Detect which cell encompasses the target text, then output its (x, y) center coordinate. 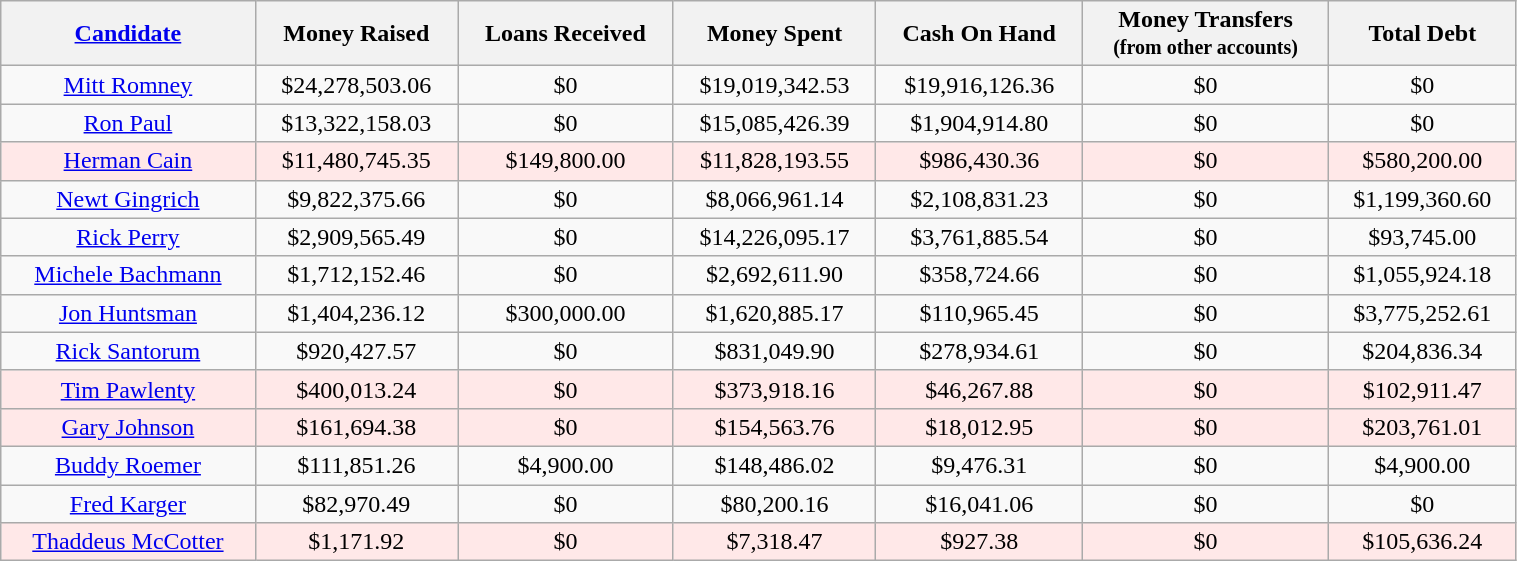
Money Raised (356, 34)
$11,480,745.35 (356, 161)
$14,226,095.17 (774, 237)
$9,822,375.66 (356, 199)
Fred Karger (128, 503)
$920,427.57 (356, 351)
$2,909,565.49 (356, 237)
$93,745.00 (1422, 237)
$102,911.47 (1422, 389)
$2,692,611.90 (774, 275)
Money Spent (774, 34)
$300,000.00 (566, 313)
Jon Huntsman (128, 313)
$46,267.88 (980, 389)
Rick Perry (128, 237)
$15,085,426.39 (774, 123)
Cash On Hand (980, 34)
$161,694.38 (356, 427)
$580,200.00 (1422, 161)
Tim Pawlenty (128, 389)
$154,563.76 (774, 427)
$19,019,342.53 (774, 85)
Gary Johnson (128, 427)
Money Transfers(from other accounts) (1206, 34)
$11,828,193.55 (774, 161)
$204,836.34 (1422, 351)
$110,965.45 (980, 313)
$400,013.24 (356, 389)
$1,712,152.46 (356, 275)
$1,055,924.18 (1422, 275)
$9,476.31 (980, 465)
$1,904,914.80 (980, 123)
$1,171.92 (356, 542)
$373,918.16 (774, 389)
Thaddeus McCotter (128, 542)
$1,404,236.12 (356, 313)
Herman Cain (128, 161)
$16,041.06 (980, 503)
$1,620,885.17 (774, 313)
Loans Received (566, 34)
$986,430.36 (980, 161)
Rick Santorum (128, 351)
Mitt Romney (128, 85)
Buddy Roemer (128, 465)
$24,278,503.06 (356, 85)
$927.38 (980, 542)
$149,800.00 (566, 161)
$3,775,252.61 (1422, 313)
$82,970.49 (356, 503)
Ron Paul (128, 123)
$18,012.95 (980, 427)
Candidate (128, 34)
$3,761,885.54 (980, 237)
$278,934.61 (980, 351)
$111,851.26 (356, 465)
$148,486.02 (774, 465)
$105,636.24 (1422, 542)
$1,199,360.60 (1422, 199)
$19,916,126.36 (980, 85)
$8,066,961.14 (774, 199)
$13,322,158.03 (356, 123)
Michele Bachmann (128, 275)
$2,108,831.23 (980, 199)
Total Debt (1422, 34)
$831,049.90 (774, 351)
$7,318.47 (774, 542)
$80,200.16 (774, 503)
Newt Gingrich (128, 199)
$358,724.66 (980, 275)
$203,761.01 (1422, 427)
